Output the [X, Y] coordinate of the center of the cell containing the given text.  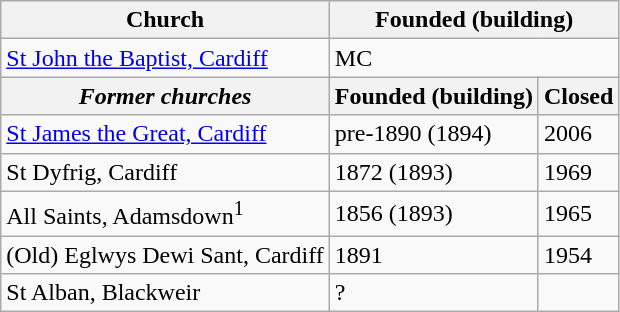
MC [474, 58]
St James the Great, Cardiff [166, 134]
pre-1890 (1894) [434, 134]
1965 [578, 214]
1872 (1893) [434, 172]
? [434, 293]
All Saints, Adamsdown1 [166, 214]
1891 [434, 255]
Former churches [166, 96]
2006 [578, 134]
St Dyfrig, Cardiff [166, 172]
Closed [578, 96]
1856 (1893) [434, 214]
(Old) Eglwys Dewi Sant, Cardiff [166, 255]
St Alban, Blackweir [166, 293]
1954 [578, 255]
Church [166, 20]
1969 [578, 172]
St John the Baptist, Cardiff [166, 58]
